Detect which cell encompasses the target text, then output its (x, y) center coordinate. 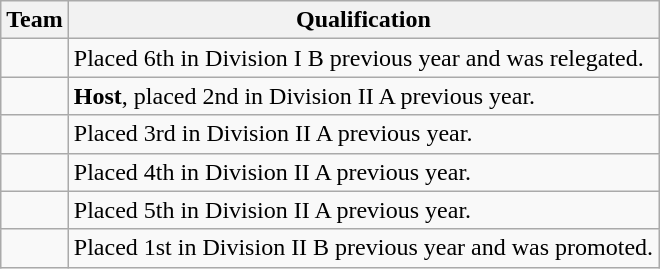
Host, placed 2nd in Division II A previous year. (363, 96)
Placed 3rd in Division II A previous year. (363, 134)
Qualification (363, 20)
Placed 1st in Division II B previous year and was promoted. (363, 248)
Team (35, 20)
Placed 6th in Division I B previous year and was relegated. (363, 58)
Placed 5th in Division II A previous year. (363, 210)
Placed 4th in Division II A previous year. (363, 172)
